For the text-containing cell, return its midpoint in [x, y] coordinate format. 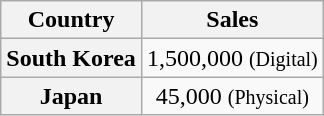
South Korea [72, 58]
Japan [72, 96]
Sales [232, 20]
45,000 (Physical) [232, 96]
Country [72, 20]
1,500,000 (Digital) [232, 58]
